Provide the [x, y] coordinate of the cell's center where the given text is located.  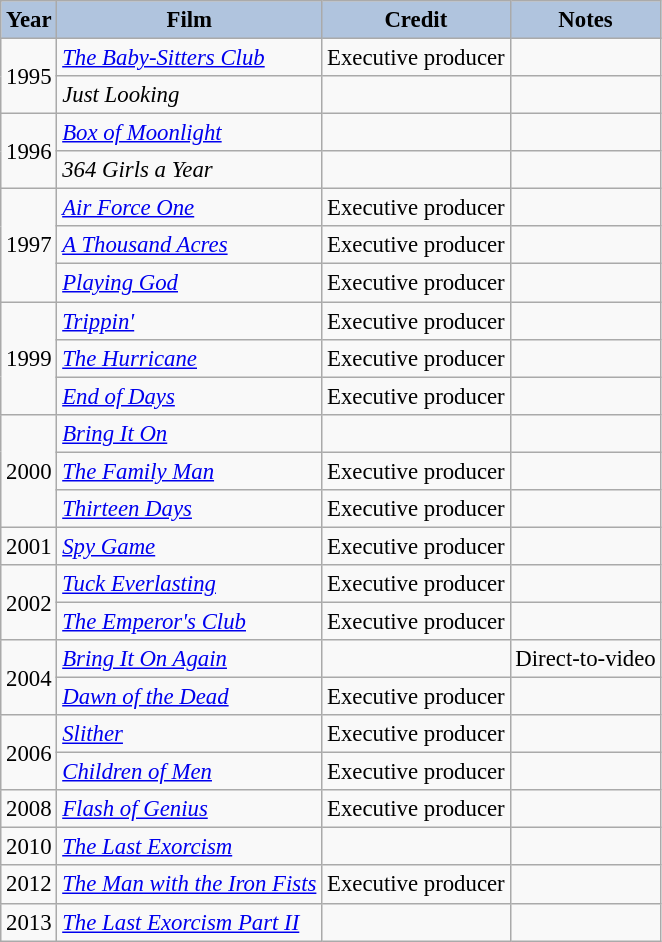
2012 [29, 885]
Thirteen Days [190, 509]
Bring It On [190, 433]
2010 [29, 847]
Credit [416, 20]
1997 [29, 246]
A Thousand Acres [190, 245]
Flash of Genius [190, 809]
The Baby-Sitters Club [190, 58]
The Last Exorcism Part II [190, 922]
Tuck Everlasting [190, 584]
2008 [29, 809]
Just Looking [190, 95]
Notes [586, 20]
2006 [29, 752]
Direct-to-video [586, 659]
The Man with the Iron Fists [190, 885]
2004 [29, 678]
Year [29, 20]
Air Force One [190, 208]
2013 [29, 922]
End of Days [190, 396]
Trippin' [190, 321]
2000 [29, 470]
1996 [29, 152]
Spy Game [190, 546]
Children of Men [190, 772]
2001 [29, 546]
The Family Man [190, 471]
2002 [29, 602]
The Emperor's Club [190, 621]
Dawn of the Dead [190, 697]
Box of Moonlight [190, 133]
364 Girls a Year [190, 170]
The Last Exorcism [190, 847]
Slither [190, 734]
Bring It On Again [190, 659]
Playing God [190, 283]
1999 [29, 358]
1995 [29, 76]
The Hurricane [190, 358]
Film [190, 20]
